Pinpoint the cell where the given text exists, returning its [x, y] midpoint coordinate. 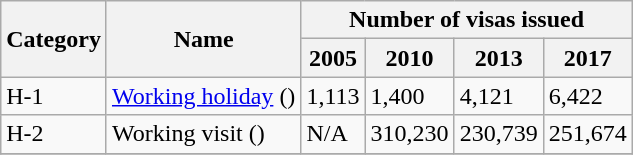
2010 [410, 58]
H-1 [54, 96]
Number of visas issued [466, 20]
H-2 [54, 134]
6,422 [588, 96]
310,230 [410, 134]
1,400 [410, 96]
Name [203, 39]
230,739 [498, 134]
N/A [333, 134]
1,113 [333, 96]
Category [54, 39]
Working visit () [203, 134]
2013 [498, 58]
2017 [588, 58]
2005 [333, 58]
4,121 [498, 96]
251,674 [588, 134]
Working holiday () [203, 96]
